Provide the (X, Y) coordinate of the cell's center where the given text is located.  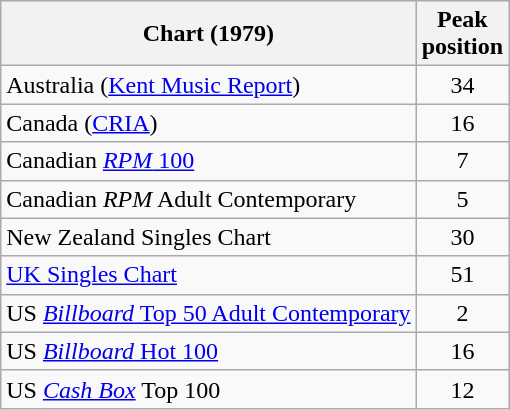
12 (462, 389)
Australia (Kent Music Report) (208, 85)
US Billboard Hot 100 (208, 351)
34 (462, 85)
Canadian RPM 100 (208, 161)
New Zealand Singles Chart (208, 237)
2 (462, 313)
Canadian RPM Adult Contemporary (208, 199)
30 (462, 237)
US Cash Box Top 100 (208, 389)
7 (462, 161)
5 (462, 199)
51 (462, 275)
UK Singles Chart (208, 275)
US Billboard Top 50 Adult Contemporary (208, 313)
Canada (CRIA) (208, 123)
Chart (1979) (208, 34)
Peakposition (462, 34)
